Find where the given text appears and provide that cell's center as [X, Y] coordinate. 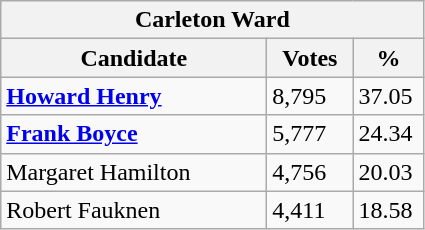
4,756 [310, 172]
24.34 [388, 134]
4,411 [310, 210]
Howard Henry [134, 96]
20.03 [388, 172]
% [388, 58]
Candidate [134, 58]
Robert Fauknen [134, 210]
37.05 [388, 96]
18.58 [388, 210]
Frank Boyce [134, 134]
Margaret Hamilton [134, 172]
8,795 [310, 96]
Votes [310, 58]
5,777 [310, 134]
Carleton Ward [212, 20]
